Locate the cell with the specified text and output its (x, y) center coordinate. 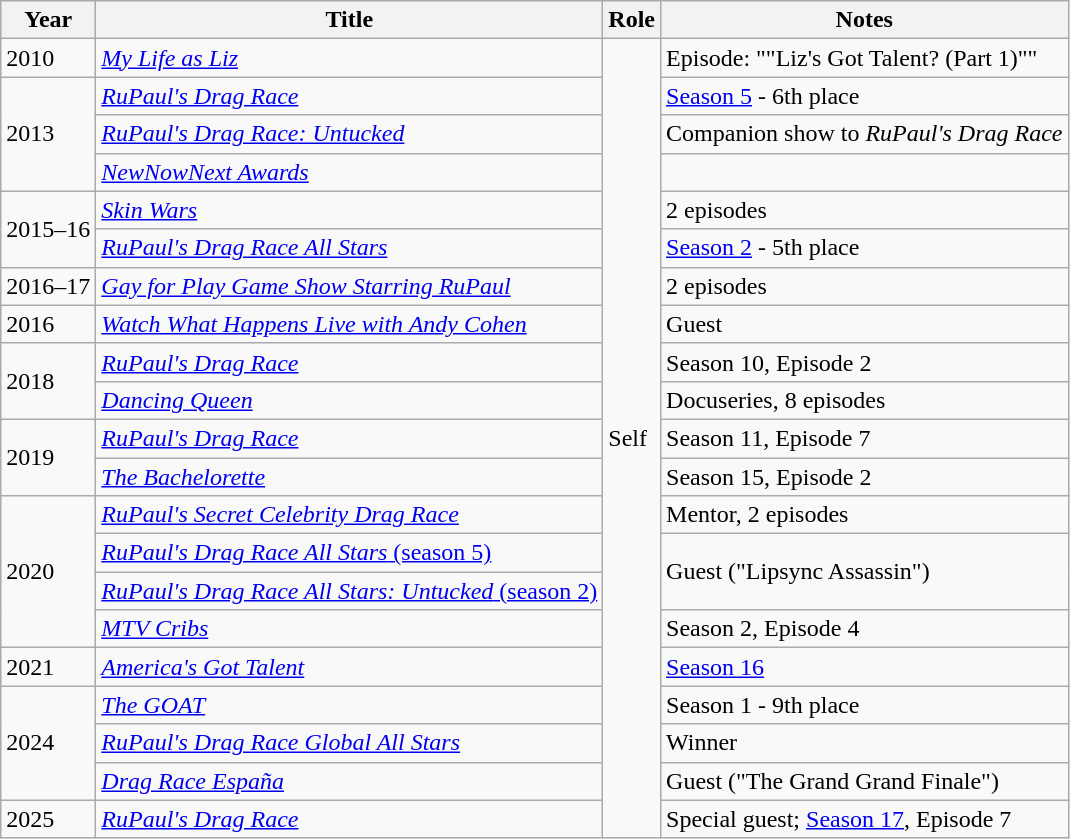
The GOAT (350, 705)
My Life as Liz (350, 58)
2018 (48, 381)
Guest ("The Grand Grand Finale") (865, 781)
Year (48, 20)
Season 2, Episode 4 (865, 629)
Mentor, 2 episodes (865, 515)
Self (632, 438)
RuPaul's Drag Race: Untucked (350, 134)
Skin Wars (350, 210)
RuPaul's Drag Race All Stars (350, 248)
Winner (865, 743)
The Bachelorette (350, 477)
Season 5 - 6th place (865, 96)
2013 (48, 134)
Season 11, Episode 7 (865, 438)
Gay for Play Game Show Starring RuPaul (350, 286)
Dancing Queen (350, 400)
2015–16 (48, 229)
2016–17 (48, 286)
2020 (48, 572)
2019 (48, 457)
Season 15, Episode 2 (865, 477)
Notes (865, 20)
Episode: ""Liz's Got Talent? (Part 1)"" (865, 58)
2025 (48, 819)
Drag Race España (350, 781)
Companion show to RuPaul's Drag Race (865, 134)
Title (350, 20)
NewNowNext Awards (350, 172)
Season 16 (865, 667)
2016 (48, 324)
Season 1 - 9th place (865, 705)
Season 10, Episode 2 (865, 362)
Docuseries, 8 episodes (865, 400)
RuPaul's Secret Celebrity Drag Race (350, 515)
Special guest; Season 17, Episode 7 (865, 819)
RuPaul's Drag Race Global All Stars (350, 743)
Watch What Happens Live with Andy Cohen (350, 324)
2021 (48, 667)
RuPaul's Drag Race All Stars (season 5) (350, 553)
Season 2 - 5th place (865, 248)
MTV Cribs (350, 629)
Guest (865, 324)
Role (632, 20)
2010 (48, 58)
2024 (48, 743)
RuPaul's Drag Race All Stars: Untucked (season 2) (350, 591)
Guest ("Lipsync Assassin") (865, 572)
America's Got Talent (350, 667)
